Pinpoint the cell where the given text exists, returning its (X, Y) midpoint coordinate. 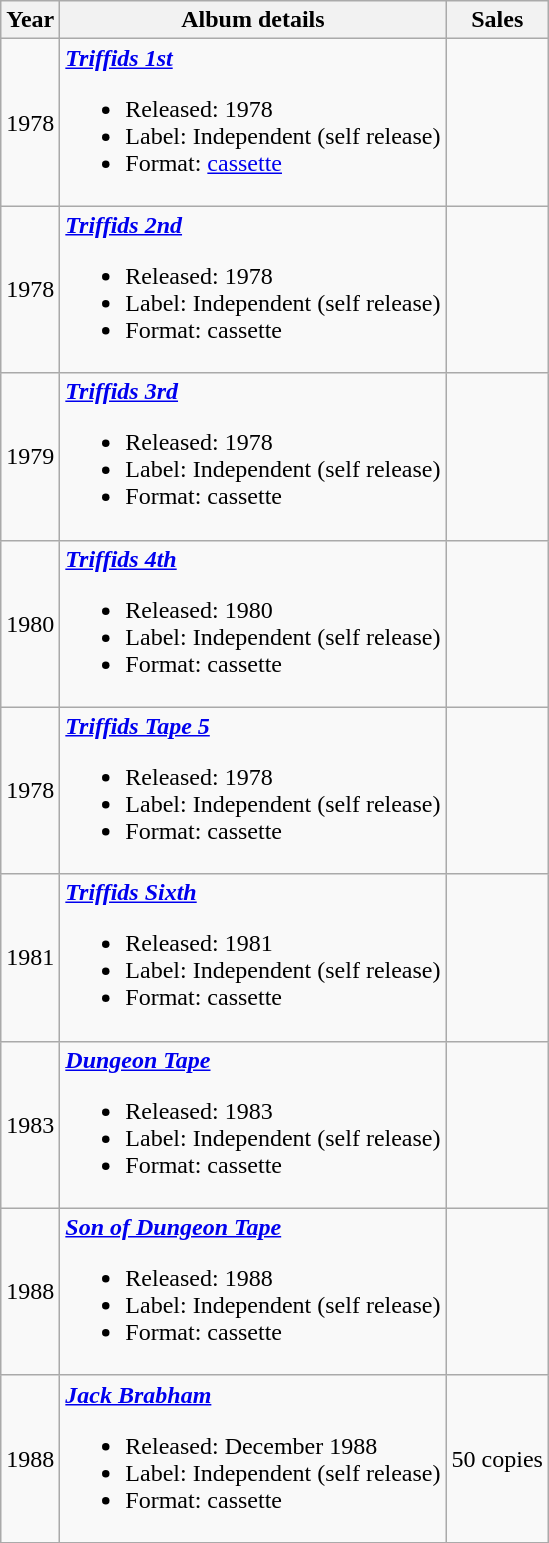
Year (30, 20)
1979 (30, 456)
1981 (30, 958)
Sales (497, 20)
Triffids Tape 5Released: 1978Label: Independent (self release)Format: cassette (253, 790)
Album details (253, 20)
Son of Dungeon TapeReleased: 1988Label: Independent (self release)Format: cassette (253, 1292)
Jack BrabhamReleased: December 1988Label: Independent (self release)Format: cassette (253, 1458)
Triffids 3rdReleased: 1978Label: Independent (self release)Format: cassette (253, 456)
Triffids SixthReleased: 1981Label: Independent (self release)Format: cassette (253, 958)
1980 (30, 624)
Triffids 2ndReleased: 1978Label: Independent (self release)Format: cassette (253, 290)
Triffids 4thReleased: 1980Label: Independent (self release)Format: cassette (253, 624)
50 copies (497, 1458)
Dungeon TapeReleased: 1983Label: Independent (self release)Format: cassette (253, 1124)
Triffids 1stReleased: 1978Label: Independent (self release)Format: cassette (253, 122)
1983 (30, 1124)
